Determine the (X, Y) coordinate at the center of the cell enclosing the given text.  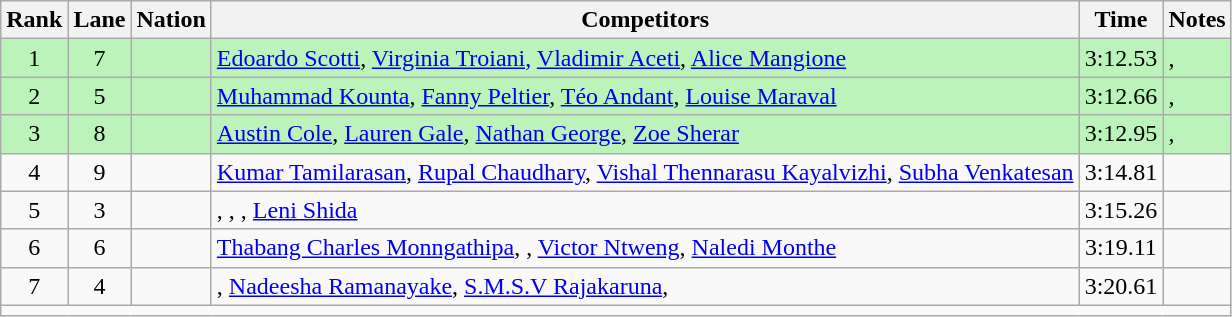
1 (34, 58)
3:20.61 (1121, 286)
Kumar Tamilarasan, Rupal Chaudhary, Vishal Thennarasu Kayalvizhi, Subha Venkatesan (645, 172)
3:12.66 (1121, 96)
3:19.11 (1121, 248)
Muhammad Kounta, Fanny Peltier, Téo Andant, Louise Maraval (645, 96)
3:12.95 (1121, 134)
8 (100, 134)
, , , Leni Shida (645, 210)
Austin Cole, Lauren Gale, Nathan George, Zoe Sherar (645, 134)
3:14.81 (1121, 172)
Competitors (645, 20)
2 (34, 96)
Thabang Charles Monngathipa, , Victor Ntweng, Naledi Monthe (645, 248)
Notes (1197, 20)
Time (1121, 20)
3:12.53 (1121, 58)
, Nadeesha Ramanayake, S.M.S.V Rajakaruna, (645, 286)
Edoardo Scotti, Virginia Troiani, Vladimir Aceti, Alice Mangione (645, 58)
Nation (171, 20)
9 (100, 172)
Rank (34, 20)
Lane (100, 20)
3:15.26 (1121, 210)
